Identify which cell holds the provided text, then report its (x, y) central coordinate. 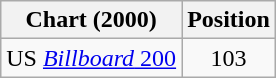
Position (229, 20)
Chart (2000) (92, 20)
103 (229, 58)
US Billboard 200 (92, 58)
